Return the (x, y) coordinate for the center point of the cell that contains the specified text.  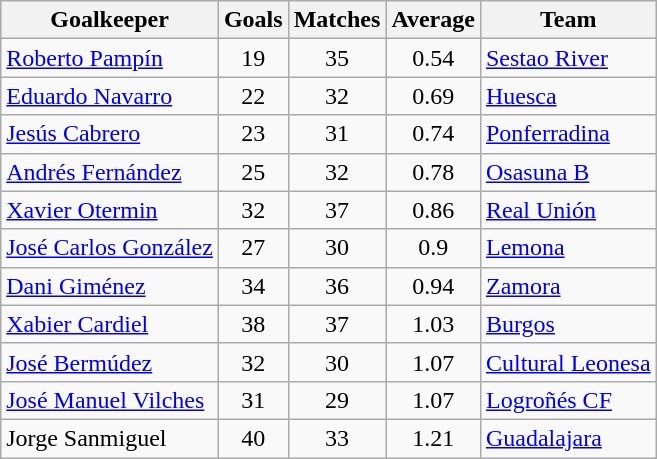
0.74 (434, 134)
34 (253, 286)
Burgos (568, 324)
Roberto Pampín (110, 58)
29 (337, 400)
Lemona (568, 248)
1.03 (434, 324)
Team (568, 20)
Real Unión (568, 210)
0.54 (434, 58)
Goalkeeper (110, 20)
27 (253, 248)
Osasuna B (568, 172)
0.94 (434, 286)
0.78 (434, 172)
Matches (337, 20)
38 (253, 324)
Xabier Cardiel (110, 324)
Jorge Sanmiguel (110, 438)
33 (337, 438)
0.69 (434, 96)
Cultural Leonesa (568, 362)
Sestao River (568, 58)
25 (253, 172)
23 (253, 134)
José Manuel Vilches (110, 400)
Ponferradina (568, 134)
Guadalajara (568, 438)
0.86 (434, 210)
0.9 (434, 248)
Dani Giménez (110, 286)
José Bermúdez (110, 362)
35 (337, 58)
Eduardo Navarro (110, 96)
22 (253, 96)
Average (434, 20)
Huesca (568, 96)
Xavier Otermin (110, 210)
1.21 (434, 438)
Andrés Fernández (110, 172)
19 (253, 58)
Goals (253, 20)
36 (337, 286)
Zamora (568, 286)
José Carlos González (110, 248)
Logroñés CF (568, 400)
Jesús Cabrero (110, 134)
40 (253, 438)
